Locate the cell with the specified text and output its (x, y) center coordinate. 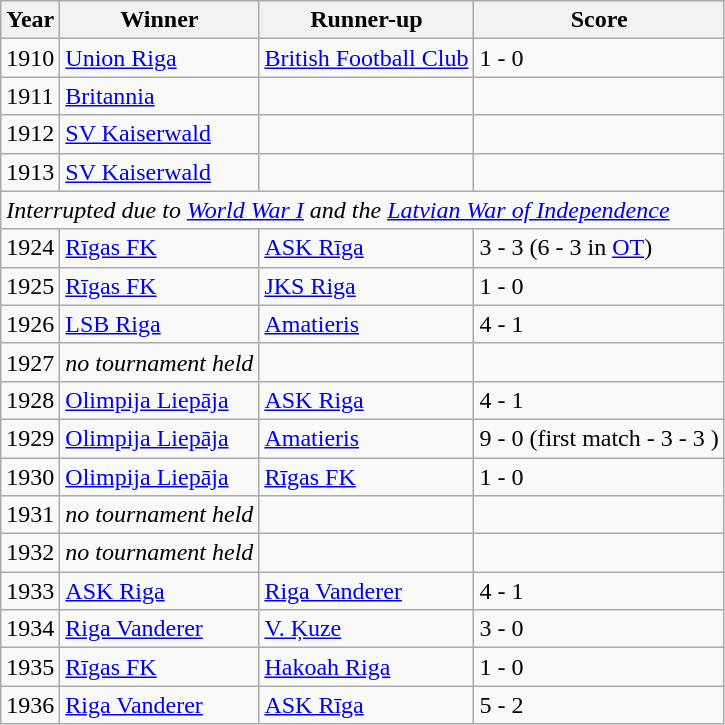
1924 (30, 248)
Year (30, 20)
1927 (30, 362)
1933 (30, 591)
Hakoah Riga (366, 667)
1929 (30, 438)
1911 (30, 96)
British Football Club (366, 58)
JKS Riga (366, 286)
1931 (30, 515)
1935 (30, 667)
1930 (30, 477)
Interrupted due to World War I and the Latvian War of Independence (363, 210)
9 - 0 (first match - 3 - 3 ) (599, 438)
Winner (160, 20)
Union Riga (160, 58)
3 - 0 (599, 629)
Runner-up (366, 20)
1926 (30, 324)
3 - 3 (6 - 3 in OT) (599, 248)
1925 (30, 286)
V. Ķuze (366, 629)
1913 (30, 172)
Britannia (160, 96)
1928 (30, 400)
1912 (30, 134)
1936 (30, 705)
Score (599, 20)
5 - 2 (599, 705)
LSB Riga (160, 324)
1910 (30, 58)
1932 (30, 553)
1934 (30, 629)
